Scan for the cell matching the given text and deliver its [x, y] coordinate at center. 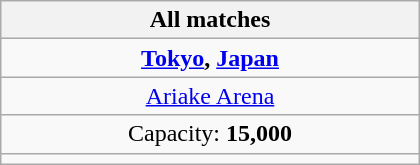
All matches [210, 20]
Capacity: 15,000 [210, 134]
Tokyo, Japan [210, 58]
Ariake Arena [210, 96]
